Determine the [x, y] coordinate at the center of the cell enclosing the given text.  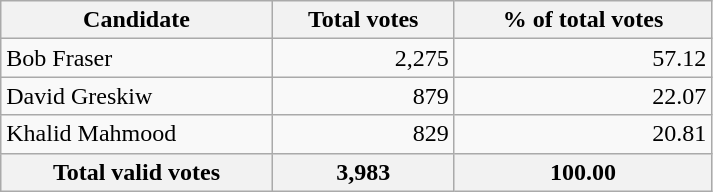
20.81 [582, 134]
Khalid Mahmood [136, 134]
100.00 [582, 172]
879 [363, 96]
Total valid votes [136, 172]
57.12 [582, 58]
829 [363, 134]
22.07 [582, 96]
Total votes [363, 20]
2,275 [363, 58]
% of total votes [582, 20]
David Greskiw [136, 96]
Candidate [136, 20]
Bob Fraser [136, 58]
3,983 [363, 172]
